Extract the (x, y) coordinate from the center of the cell holding the provided text.  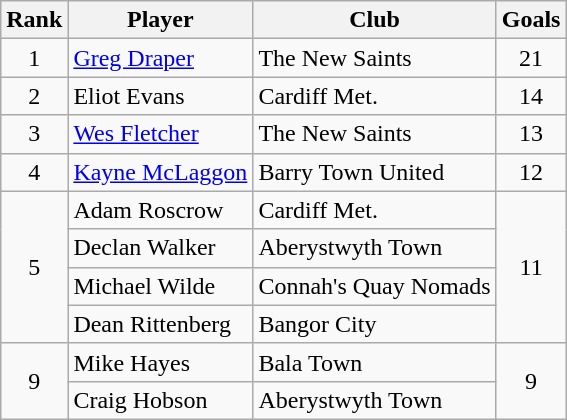
13 (531, 134)
Adam Roscrow (160, 210)
3 (34, 134)
4 (34, 172)
Craig Hobson (160, 400)
Connah's Quay Nomads (374, 286)
Bala Town (374, 362)
Greg Draper (160, 58)
Club (374, 20)
Mike Hayes (160, 362)
21 (531, 58)
Wes Fletcher (160, 134)
Declan Walker (160, 248)
1 (34, 58)
2 (34, 96)
Bangor City (374, 324)
Eliot Evans (160, 96)
Goals (531, 20)
14 (531, 96)
Player (160, 20)
Michael Wilde (160, 286)
Kayne McLaggon (160, 172)
Dean Rittenberg (160, 324)
Barry Town United (374, 172)
12 (531, 172)
Rank (34, 20)
11 (531, 267)
5 (34, 267)
